From the cell containing the given text, extract its center point as (x, y) coordinate. 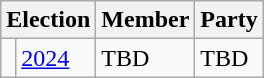
Election (48, 20)
2024 (56, 58)
Member (146, 20)
Party (229, 20)
